Extract the (X, Y) coordinate from the center of the cell holding the provided text.  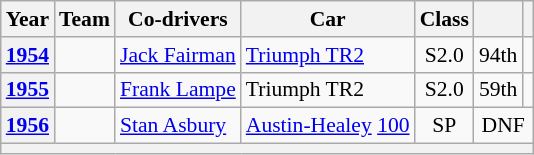
59th (498, 90)
1954 (28, 55)
1955 (28, 90)
Team (84, 19)
Co-drivers (178, 19)
1956 (28, 126)
Class (444, 19)
DNF (504, 126)
Austin-Healey 100 (328, 126)
Car (328, 19)
Stan Asbury (178, 126)
Jack Fairman (178, 55)
Year (28, 19)
SP (444, 126)
Frank Lampe (178, 90)
94th (498, 55)
